Identify which cell holds the provided text, then report its (x, y) central coordinate. 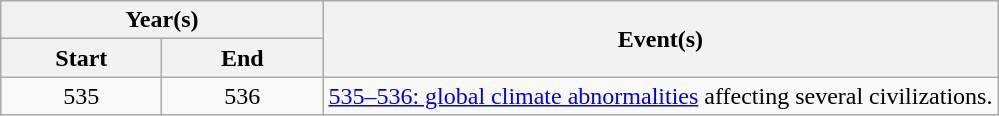
535 (82, 96)
End (242, 58)
Year(s) (162, 20)
536 (242, 96)
Event(s) (660, 39)
Start (82, 58)
535–536: global climate abnormalities affecting several civilizations. (660, 96)
